Find where the given text appears and provide that cell's center as (x, y) coordinate. 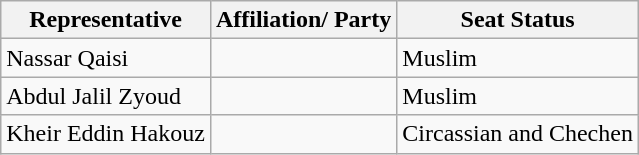
Nassar Qaisi (106, 58)
Representative (106, 20)
Abdul Jalil Zyoud (106, 96)
Kheir Eddin Hakouz (106, 134)
Circassian and Chechen (518, 134)
Seat Status (518, 20)
Affiliation/ Party (303, 20)
